Scan for the cell matching the given text and deliver its [x, y] coordinate at center. 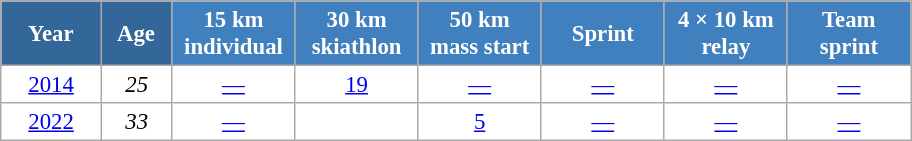
15 km individual [234, 34]
4 × 10 km relay [726, 34]
Age [136, 34]
Sprint [602, 34]
19 [356, 85]
5 [480, 122]
33 [136, 122]
2022 [52, 122]
Team sprint [848, 34]
2014 [52, 85]
30 km skiathlon [356, 34]
50 km mass start [480, 34]
25 [136, 85]
Year [52, 34]
